Find where the given text appears and provide that cell's center as (X, Y) coordinate. 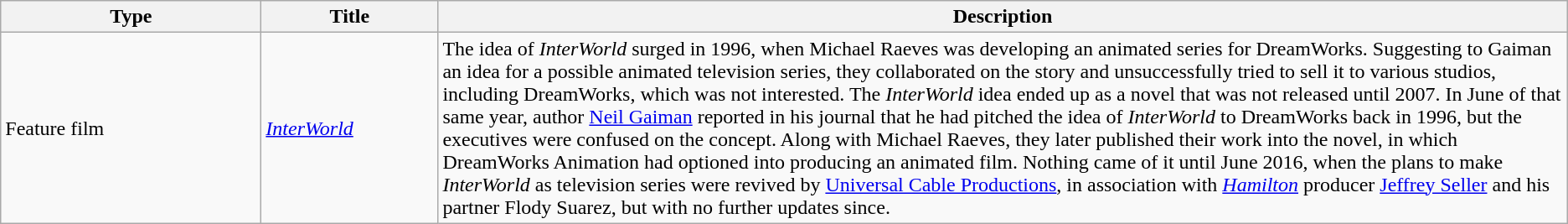
Description (1003, 17)
InterWorld (350, 128)
Title (350, 17)
Type (131, 17)
Feature film (131, 128)
